Detect which cell encompasses the target text, then output its (X, Y) center coordinate. 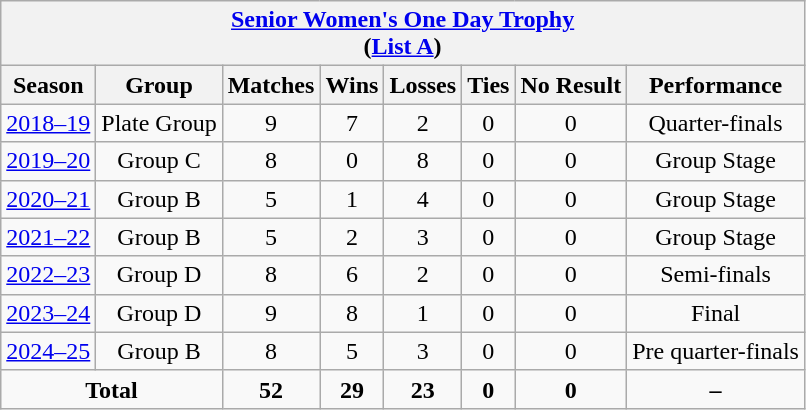
6 (352, 275)
Senior Women's One Day Trophy(List A) (403, 34)
– (716, 389)
Total (112, 389)
Ties (488, 85)
2020–21 (48, 199)
23 (423, 389)
2022–23 (48, 275)
No Result (571, 85)
2024–25 (48, 351)
52 (271, 389)
2019–20 (48, 161)
Group C (159, 161)
7 (352, 123)
Final (716, 313)
Pre quarter-finals (716, 351)
Performance (716, 85)
2023–24 (48, 313)
Quarter-finals (716, 123)
Matches (271, 85)
Wins (352, 85)
2018–19 (48, 123)
Plate Group (159, 123)
Semi-finals (716, 275)
Group (159, 85)
4 (423, 199)
Losses (423, 85)
Season (48, 85)
2021–22 (48, 237)
29 (352, 389)
